Identify which cell holds the provided text, then report its (X, Y) central coordinate. 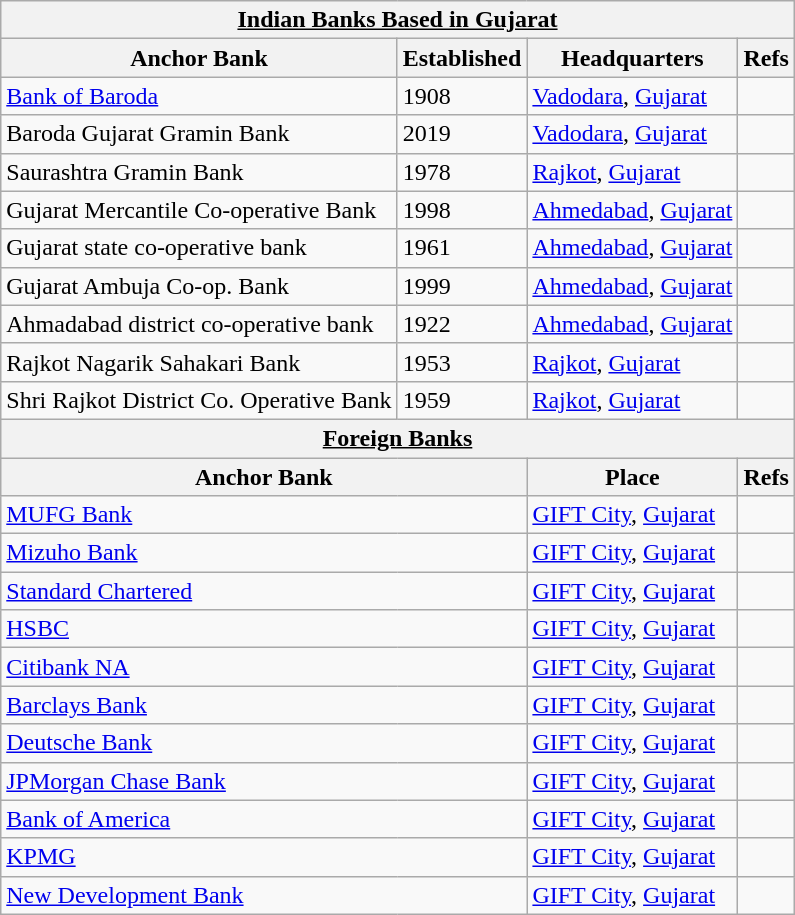
1978 (462, 172)
1922 (462, 324)
Ahmadabad district co-operative bank (199, 324)
HSBC (264, 629)
KPMG (264, 857)
Mizuho Bank (264, 553)
JPMorgan Chase Bank (264, 781)
1908 (462, 96)
Baroda Gujarat Gramin Bank (199, 134)
1959 (462, 400)
Gujarat Mercantile Co-operative Bank (199, 210)
1998 (462, 210)
Established (462, 58)
Citibank NA (264, 667)
1961 (462, 248)
Foreign Banks (398, 438)
Indian Banks Based in Gujarat (398, 20)
Place (632, 477)
1953 (462, 362)
Barclays Bank (264, 705)
MUFG Bank (264, 515)
Gujarat Ambuja Co-op. Bank (199, 286)
Gujarat state co-operative bank (199, 248)
1999 (462, 286)
Standard Chartered (264, 591)
Headquarters (632, 58)
Saurashtra Gramin Bank (199, 172)
Bank of Baroda (199, 96)
Deutsche Bank (264, 743)
2019 (462, 134)
Bank of America (264, 819)
Shri Rajkot District Co. Operative Bank (199, 400)
New Development Bank (264, 895)
Rajkot Nagarik Sahakari Bank (199, 362)
